For the text-containing cell, return its midpoint in [x, y] coordinate format. 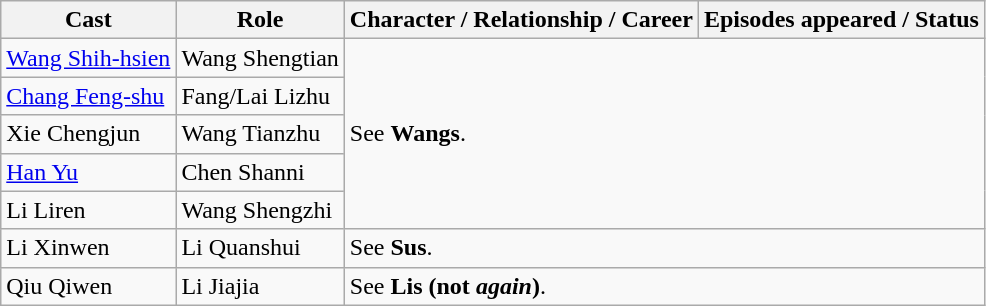
Li Jiajia [260, 286]
Wang Shengzhi [260, 210]
Wang Shih-hsien [88, 58]
Wang Tianzhu [260, 134]
Fang/Lai Lizhu [260, 96]
Role [260, 20]
Li Quanshui [260, 248]
Li Liren [88, 210]
Qiu Qiwen [88, 286]
See Lis (not again). [664, 286]
Li Xinwen [88, 248]
Han Yu [88, 172]
See Sus. [664, 248]
Wang Shengtian [260, 58]
Xie Chengjun [88, 134]
Cast [88, 20]
Chang Feng-shu [88, 96]
See Wangs. [664, 134]
Chen Shanni [260, 172]
Episodes appeared / Status [841, 20]
Character / Relationship / Career [521, 20]
